Pinpoint the cell where the given text exists, returning its (x, y) midpoint coordinate. 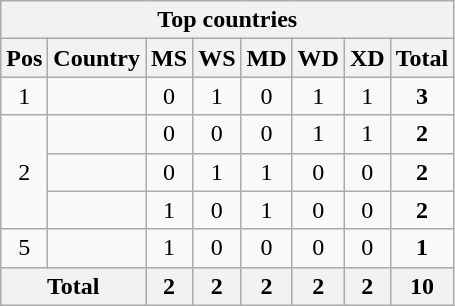
3 (422, 96)
Top countries (228, 20)
10 (422, 286)
Country (97, 58)
WS (217, 58)
WD (318, 58)
Pos (24, 58)
5 (24, 248)
XD (367, 58)
MD (266, 58)
MS (170, 58)
